Provide the [x, y] coordinate of the cell's center where the given text is located.  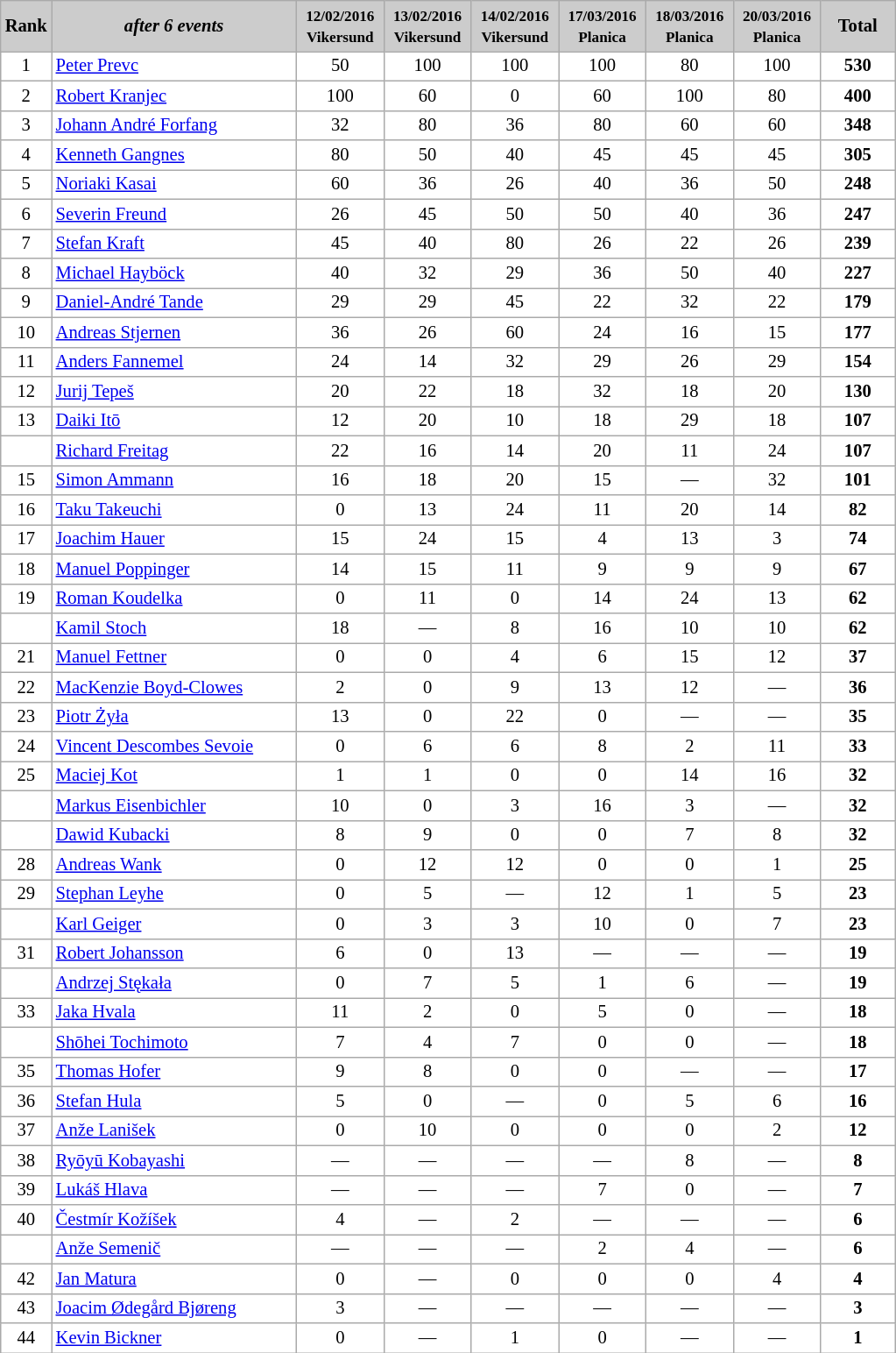
MacKenzie Boyd-Clowes [174, 687]
Lukáš Hlava [174, 1190]
Vincent Descombes Sevoie [174, 746]
Andreas Wank [174, 865]
Kamil Stoch [174, 628]
14/02/2016Vikersund [515, 25]
Richard Freitag [174, 450]
Total [858, 25]
31 [26, 953]
Peter Prevc [174, 66]
Čestmír Kožíšek [174, 1219]
Kenneth Gangnes [174, 155]
179 [858, 302]
248 [858, 184]
177 [858, 332]
Karl Geiger [174, 924]
74 [858, 539]
28 [26, 865]
21 [26, 657]
Michael Hayböck [174, 273]
130 [858, 392]
67 [858, 569]
Stephan Leyhe [174, 894]
Kevin Bickner [174, 1338]
17/03/2016Planica [603, 25]
Robert Johansson [174, 953]
Ryōyū Kobayashi [174, 1160]
Jan Matura [174, 1279]
239 [858, 244]
18/03/2016Planica [689, 25]
Johann André Forfang [174, 125]
44 [26, 1338]
Robert Kranjec [174, 96]
227 [858, 273]
39 [26, 1190]
20/03/2016Planica [777, 25]
305 [858, 155]
Andrzej Stękała [174, 982]
Thomas Hofer [174, 1072]
154 [858, 362]
Stefan Hula [174, 1102]
Joacim Ødegård Bjøreng [174, 1308]
247 [858, 214]
Shōhei Tochimoto [174, 1042]
after 6 events [174, 25]
Simon Ammann [174, 480]
Daniel-André Tande [174, 302]
348 [858, 125]
Jurij Tepeš [174, 392]
Roman Koudelka [174, 599]
Manuel Fettner [174, 657]
530 [858, 66]
82 [858, 509]
Taku Takeuchi [174, 509]
Manuel Poppinger [174, 569]
400 [858, 96]
Piotr Żyła [174, 717]
12/02/2016Vikersund [340, 25]
Anders Fannemel [174, 362]
Joachim Hauer [174, 539]
Rank [26, 25]
38 [26, 1160]
Jaka Hvala [174, 1012]
Andreas Stjernen [174, 332]
Markus Eisenbichler [174, 805]
Anže Semenič [174, 1249]
43 [26, 1308]
101 [858, 480]
Daiki Itō [174, 421]
42 [26, 1279]
Stefan Kraft [174, 244]
Anže Lanišek [174, 1130]
13/02/2016Vikersund [427, 25]
Noriaki Kasai [174, 184]
Maciej Kot [174, 776]
Dawid Kubacki [174, 835]
Severin Freund [174, 214]
